Search for the cell housing the specified text and yield its [x, y] center coordinate. 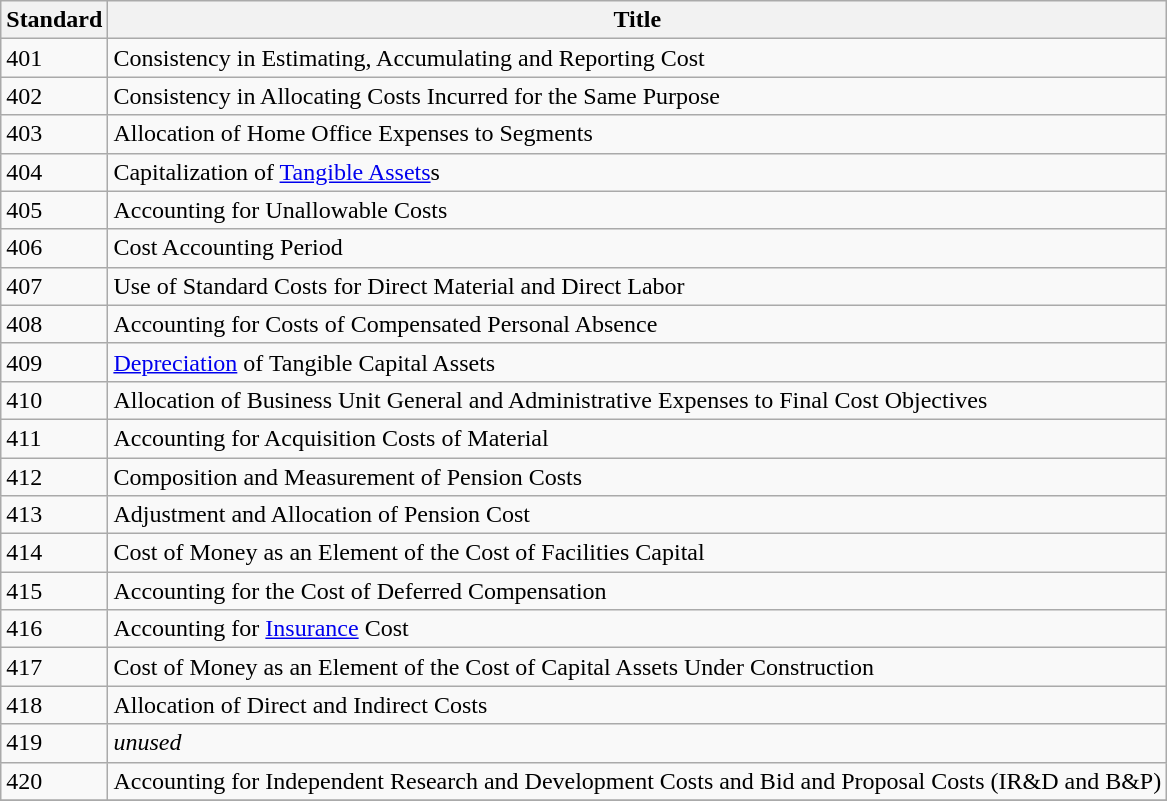
Allocation of Business Unit General and Administrative Expenses to Final Cost Objectives [638, 400]
Accounting for Independent Research and Development Costs and Bid and Proposal Costs (IR&D and B&P) [638, 781]
Capitalization of Tangible Assetss [638, 172]
413 [54, 515]
Cost Accounting Period [638, 248]
Use of Standard Costs for Direct Material and Direct Labor [638, 286]
Adjustment and Allocation of Pension Cost [638, 515]
408 [54, 324]
419 [54, 743]
420 [54, 781]
Accounting for Unallowable Costs [638, 210]
405 [54, 210]
401 [54, 58]
Allocation of Home Office Expenses to Segments [638, 134]
Cost of Money as an Element of the Cost of Capital Assets Under Construction [638, 667]
407 [54, 286]
Accounting for Acquisition Costs of Material [638, 438]
Accounting for Costs of Compensated Personal Absence [638, 324]
Title [638, 20]
415 [54, 591]
Cost of Money as an Element of the Cost of Facilities Capital [638, 553]
Standard [54, 20]
414 [54, 553]
411 [54, 438]
416 [54, 629]
Accounting for Insurance Cost [638, 629]
412 [54, 477]
Consistency in Estimating, Accumulating and Reporting Cost [638, 58]
417 [54, 667]
418 [54, 705]
Consistency in Allocating Costs Incurred for the Same Purpose [638, 96]
Depreciation of Tangible Capital Assets [638, 362]
402 [54, 96]
unused [638, 743]
403 [54, 134]
Accounting for the Cost of Deferred Compensation [638, 591]
406 [54, 248]
Allocation of Direct and Indirect Costs [638, 705]
409 [54, 362]
Composition and Measurement of Pension Costs [638, 477]
404 [54, 172]
410 [54, 400]
